Determine the (x, y) coordinate at the center of the cell enclosing the given text.  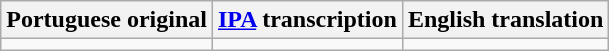
English translation (505, 20)
IPA transcription (307, 20)
Portuguese original (107, 20)
